Output the (x, y) coordinate of the center of the cell containing the given text.  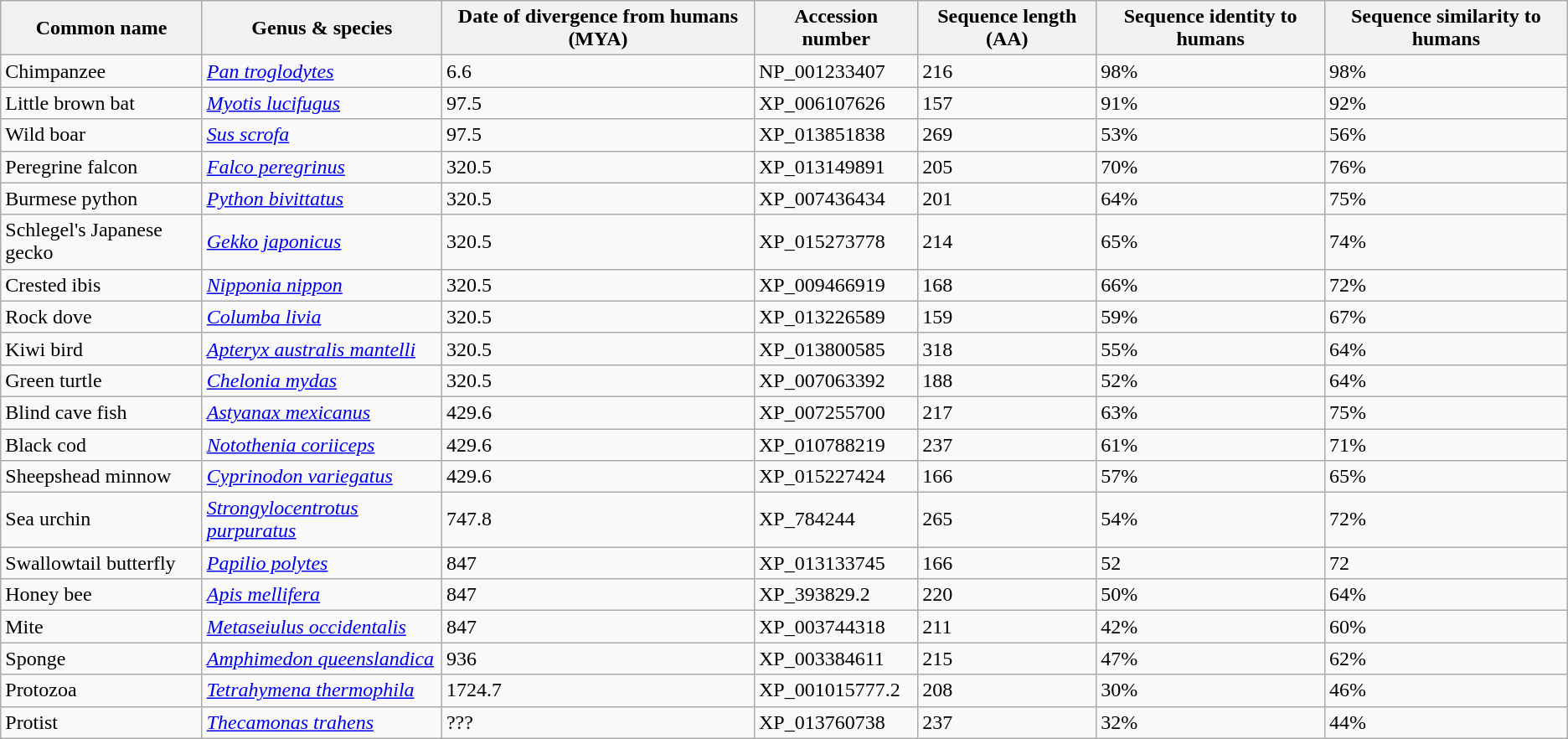
215 (1007, 659)
Accession number (836, 28)
Thecamonas trahens (322, 722)
XP_013760738 (836, 722)
Python bivittatus (322, 199)
Crested ibis (101, 285)
Amphimedon queenslandica (322, 659)
30% (1211, 690)
67% (1446, 317)
220 (1007, 595)
Sheepshead minnow (101, 477)
55% (1211, 349)
Sus scrofa (322, 135)
32% (1211, 722)
52 (1211, 563)
XP_784244 (836, 519)
211 (1007, 627)
217 (1007, 412)
Notothenia coriiceps (322, 445)
63% (1211, 412)
Metaseiulus occidentalis (322, 627)
Tetrahymena thermophila (322, 690)
Astyanax mexicanus (322, 412)
42% (1211, 627)
157 (1007, 103)
Gekko japonicus (322, 241)
61% (1211, 445)
52% (1211, 380)
Sequence length (AA) (1007, 28)
Protist (101, 722)
46% (1446, 690)
XP_013226589 (836, 317)
56% (1446, 135)
XP_007255700 (836, 412)
Apis mellifera (322, 595)
201 (1007, 199)
53% (1211, 135)
Protozoa (101, 690)
??? (598, 722)
208 (1007, 690)
Sequence identity to humans (1211, 28)
936 (598, 659)
71% (1446, 445)
Little brown bat (101, 103)
Sequence similarity to humans (1446, 28)
Falco peregrinus (322, 167)
Burmese python (101, 199)
Kiwi bird (101, 349)
Wild boar (101, 135)
57% (1211, 477)
Genus & species (322, 28)
Mite (101, 627)
92% (1446, 103)
Swallowtail butterfly (101, 563)
62% (1446, 659)
168 (1007, 285)
XP_007436434 (836, 199)
XP_013800585 (836, 349)
Common name (101, 28)
Cyprinodon variegatus (322, 477)
74% (1446, 241)
269 (1007, 135)
Nipponia nippon (322, 285)
318 (1007, 349)
XP_393829.2 (836, 595)
159 (1007, 317)
Strongylocentrotus purpuratus (322, 519)
70% (1211, 167)
XP_003744318 (836, 627)
214 (1007, 241)
47% (1211, 659)
Apteryx australis mantelli (322, 349)
XP_013851838 (836, 135)
Honey bee (101, 595)
188 (1007, 380)
60% (1446, 627)
Rock dove (101, 317)
44% (1446, 722)
XP_015227424 (836, 477)
50% (1211, 595)
Black cod (101, 445)
Columba livia (322, 317)
NP_001233407 (836, 71)
XP_007063392 (836, 380)
66% (1211, 285)
Green turtle (101, 380)
Chimpanzee (101, 71)
Date of divergence from humans (MYA) (598, 28)
XP_013149891 (836, 167)
XP_001015777.2 (836, 690)
XP_003384611 (836, 659)
216 (1007, 71)
72 (1446, 563)
91% (1211, 103)
747.8 (598, 519)
Chelonia mydas (322, 380)
Sponge (101, 659)
Myotis lucifugus (322, 103)
Blind cave fish (101, 412)
59% (1211, 317)
6.6 (598, 71)
205 (1007, 167)
Sea urchin (101, 519)
Papilio polytes (322, 563)
XP_010788219 (836, 445)
XP_015273778 (836, 241)
Pan troglodytes (322, 71)
54% (1211, 519)
Peregrine falcon (101, 167)
XP_013133745 (836, 563)
XP_006107626 (836, 103)
1724.7 (598, 690)
265 (1007, 519)
76% (1446, 167)
Schlegel's Japanese gecko (101, 241)
XP_009466919 (836, 285)
